Return (x, y) of the center of cell containing provided text 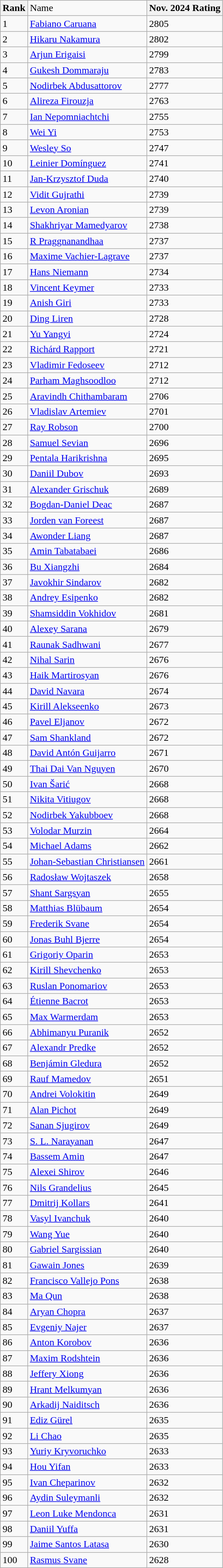
Li Chao (87, 1435)
2670 (185, 769)
Nikita Vitiugov (87, 799)
2681 (185, 613)
Ma Qun (87, 1296)
Grigoriy Oparin (87, 955)
87 (14, 1358)
Nils Grandelius (87, 1188)
2783 (185, 70)
Anton Korobov (87, 1343)
49 (14, 769)
96 (14, 1498)
15 (14, 241)
S. L. Narayanan (87, 1141)
2777 (185, 86)
Vladislav Artemiev (87, 411)
Alexandr Predke (87, 1048)
8 (14, 132)
81 (14, 1265)
74 (14, 1156)
2689 (185, 489)
97 (14, 1513)
Francisco Vallejo Pons (87, 1281)
40 (14, 629)
Raunak Sadhwani (87, 644)
Jan-Krzysztof Duda (87, 179)
2734 (185, 272)
Amin Tabatabaei (87, 551)
80 (14, 1250)
2661 (185, 861)
17 (14, 272)
Maxime Vachier-Lagrave (87, 256)
Ruslan Ponomariov (87, 986)
Nodirbek Abdusattorov (87, 86)
David Antón Guijarro (87, 753)
Arjun Erigaisi (87, 55)
16 (14, 256)
Vidit Gujrathi (87, 194)
Rank (14, 8)
57 (14, 892)
Jonas Buhl Bjerre (87, 939)
93 (14, 1451)
41 (14, 644)
82 (14, 1281)
69 (14, 1079)
56 (14, 877)
2686 (185, 551)
61 (14, 955)
10 (14, 163)
Leon Luke Mendonca (87, 1513)
Frederik Svane (87, 923)
79 (14, 1234)
Haik Martirosyan (87, 675)
Jaime Santos Latasa (87, 1544)
2677 (185, 644)
35 (14, 551)
2741 (185, 163)
Radosław Wojtaszek (87, 877)
2671 (185, 753)
Alan Pichot (87, 1110)
88 (14, 1374)
22 (14, 349)
Levon Aronian (87, 210)
99 (14, 1544)
Shakhriyar Mamedyarov (87, 225)
2679 (185, 629)
Gawain Jones (87, 1265)
Name (87, 8)
2651 (185, 1079)
2753 (185, 132)
2 (14, 39)
Wang Yue (87, 1234)
2674 (185, 691)
28 (14, 442)
Aryan Chopra (87, 1312)
44 (14, 691)
2696 (185, 442)
37 (14, 582)
65 (14, 1017)
Hikaru Nakamura (87, 39)
36 (14, 567)
98 (14, 1529)
Ediz Gürel (87, 1420)
2740 (185, 179)
52 (14, 815)
Jorden van Foreest (87, 520)
14 (14, 225)
Vincent Keymer (87, 287)
Fabiano Caruana (87, 24)
Yuriy Kryvoruchko (87, 1451)
63 (14, 986)
58 (14, 908)
Maxim Rodshtein (87, 1358)
1 (14, 24)
Ivan Šarić (87, 784)
85 (14, 1327)
Ray Robson (87, 427)
Ding Liren (87, 318)
18 (14, 287)
30 (14, 474)
Pentala Harikrishna (87, 458)
50 (14, 784)
Bu Xiangzhi (87, 567)
19 (14, 303)
Yu Yangyi (87, 334)
23 (14, 365)
76 (14, 1188)
Rauf Mamedov (87, 1079)
R Praggnanandhaa (87, 241)
2664 (185, 830)
42 (14, 660)
51 (14, 799)
60 (14, 939)
Ian Nepomniachtchi (87, 117)
66 (14, 1032)
2738 (185, 225)
2747 (185, 148)
86 (14, 1343)
11 (14, 179)
Shamsiddin Vokhidov (87, 613)
2763 (185, 101)
2684 (185, 567)
77 (14, 1203)
Evgeniy Najer (87, 1327)
70 (14, 1094)
Leinier Domínguez (87, 163)
Kirill Alekseenko (87, 707)
Nihal Sarin (87, 660)
20 (14, 318)
2641 (185, 1203)
4 (14, 70)
2724 (185, 334)
89 (14, 1389)
34 (14, 536)
2645 (185, 1188)
2673 (185, 707)
2706 (185, 396)
2628 (185, 1560)
Javokhir Sindarov (87, 582)
9 (14, 148)
Benjámin Gledura (87, 1063)
73 (14, 1141)
Alexei Shirov (87, 1172)
72 (14, 1125)
Hans Niemann (87, 272)
Max Warmerdam (87, 1017)
Gabriel Sargissian (87, 1250)
45 (14, 707)
2700 (185, 427)
Hou Yifan (87, 1467)
Ivan Cheparinov (87, 1482)
Johan-Sebastian Christiansen (87, 861)
2646 (185, 1172)
Jeffery Xiong (87, 1374)
2695 (185, 458)
2655 (185, 892)
26 (14, 411)
Wei Yi (87, 132)
Rasmus Svane (87, 1560)
Parham Maghsoodloo (87, 380)
Shant Sargsyan (87, 892)
2658 (185, 877)
67 (14, 1048)
25 (14, 396)
2799 (185, 55)
31 (14, 489)
Vladimir Fedoseev (87, 365)
48 (14, 753)
43 (14, 675)
Andrei Volokitin (87, 1094)
29 (14, 458)
21 (14, 334)
Nov. 2024 Rating (185, 8)
Nodirbek Yakubboev (87, 815)
54 (14, 846)
27 (14, 427)
2701 (185, 411)
Vasyl Ivanchuk (87, 1219)
Bogdan-Daniel Deac (87, 505)
24 (14, 380)
53 (14, 830)
Aravindh Chithambaram (87, 396)
Gukesh Dommaraju (87, 70)
Alireza Firouzja (87, 101)
Matthias Blübaum (87, 908)
55 (14, 861)
Volodar Murzin (87, 830)
95 (14, 1482)
32 (14, 505)
59 (14, 923)
Alexander Grischuk (87, 489)
100 (14, 1560)
Dmitrij Kollars (87, 1203)
Aydin Suleymanli (87, 1498)
2805 (185, 24)
2755 (185, 117)
39 (14, 613)
2802 (185, 39)
7 (14, 117)
Daniil Yuffa (87, 1529)
84 (14, 1312)
2693 (185, 474)
68 (14, 1063)
Michael Adams (87, 846)
90 (14, 1405)
Alexey Sarana (87, 629)
David Navara (87, 691)
Thai Dai Van Nguyen (87, 769)
33 (14, 520)
75 (14, 1172)
Kirill Shevchenko (87, 970)
Arkadij Naiditsch (87, 1405)
Bassem Amin (87, 1156)
Daniil Dubov (87, 474)
91 (14, 1420)
12 (14, 194)
Sam Shankland (87, 738)
83 (14, 1296)
2728 (185, 318)
38 (14, 598)
94 (14, 1467)
2630 (185, 1544)
92 (14, 1435)
78 (14, 1219)
2662 (185, 846)
62 (14, 970)
Sanan Sjugirov (87, 1125)
2639 (185, 1265)
71 (14, 1110)
64 (14, 1001)
Awonder Liang (87, 536)
Samuel Sevian (87, 442)
Wesley So (87, 148)
Richárd Rapport (87, 349)
Étienne Bacrot (87, 1001)
Pavel Eljanov (87, 722)
47 (14, 738)
Anish Giri (87, 303)
5 (14, 86)
Abhimanyu Puranik (87, 1032)
46 (14, 722)
6 (14, 101)
3 (14, 55)
2721 (185, 349)
Hrant Melkumyan (87, 1389)
Andrey Esipenko (87, 598)
13 (14, 210)
